For the text-containing cell, return its midpoint in [x, y] coordinate format. 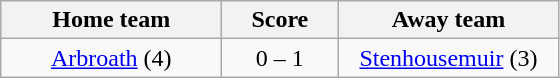
0 – 1 [280, 58]
Stenhousemuir (3) [448, 58]
Away team [448, 20]
Arbroath (4) [112, 58]
Home team [112, 20]
Score [280, 20]
